Pinpoint the cell where the given text exists, returning its [X, Y] midpoint coordinate. 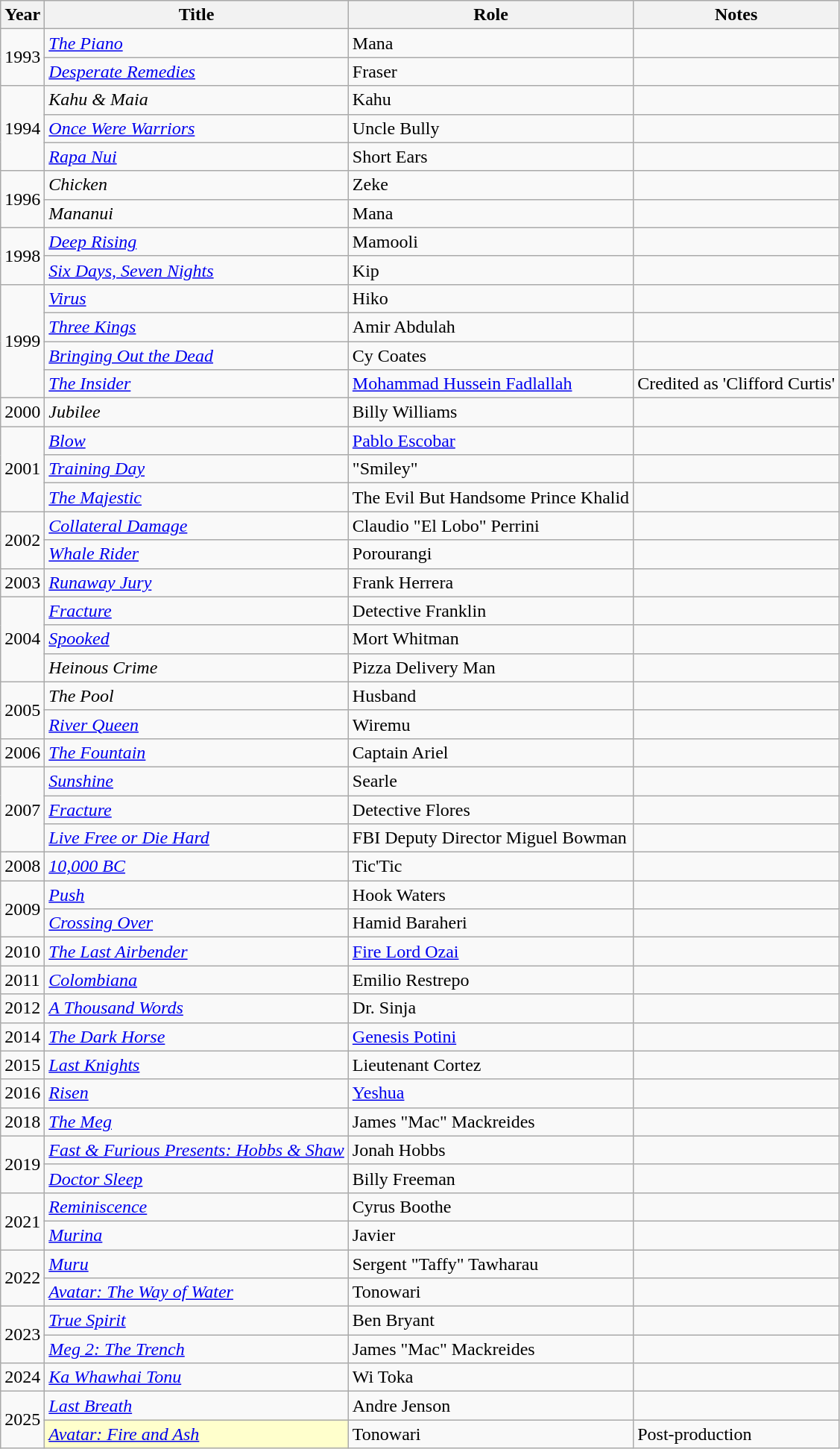
Yeshua [490, 1093]
Jubilee [197, 412]
Detective Franklin [490, 611]
2012 [22, 1008]
Ka Whawhai Tonu [197, 1377]
2005 [22, 710]
Whale Rider [197, 554]
Doctor Sleep [197, 1178]
Tic'Tic [490, 867]
Fraser [490, 72]
Once Were Warriors [197, 128]
Sergent "Taffy" Tawharau [490, 1264]
Searle [490, 781]
Last Knights [197, 1065]
Emilio Restrepo [490, 980]
2023 [22, 1335]
2006 [22, 752]
Six Days, Seven Nights [197, 270]
2025 [22, 1420]
Hamid Baraheri [490, 923]
Hiko [490, 298]
Murina [197, 1235]
Pablo Escobar [490, 441]
Lieutenant Cortez [490, 1065]
Hook Waters [490, 895]
Desperate Remedies [197, 72]
Amir Abdulah [490, 327]
Bringing Out the Dead [197, 356]
Runaway Jury [197, 582]
2014 [22, 1037]
2000 [22, 412]
Porourangi [490, 554]
Post-production [736, 1434]
Three Kings [197, 327]
2018 [22, 1122]
2024 [22, 1377]
Rapa Nui [197, 157]
The Majestic [197, 497]
Last Breath [197, 1406]
Husband [490, 696]
The Piano [197, 43]
Reminiscence [197, 1207]
1999 [22, 341]
Collateral Damage [197, 526]
FBI Deputy Director Miguel Bowman [490, 838]
1996 [22, 199]
Jonah Hobbs [490, 1150]
Dr. Sinja [490, 1008]
Captain Ariel [490, 752]
Frank Herrera [490, 582]
Push [197, 895]
Uncle Bully [490, 128]
Live Free or Die Hard [197, 838]
Kahu & Maia [197, 100]
Blow [197, 441]
2016 [22, 1093]
Fire Lord Ozai [490, 952]
Muru [197, 1264]
2001 [22, 469]
True Spirit [197, 1321]
Avatar: Fire and Ash [197, 1434]
Notes [736, 15]
2004 [22, 639]
Year [22, 15]
Mohammad Hussein Fadlallah [490, 384]
The Last Airbender [197, 952]
10,000 BC [197, 867]
Deep Rising [197, 242]
Wiremu [490, 724]
The Pool [197, 696]
Kahu [490, 100]
2007 [22, 809]
Credited as 'Clifford Curtis' [736, 384]
Crossing Over [197, 923]
Claudio "El Lobo" Perrini [490, 526]
Ben Bryant [490, 1321]
Spooked [197, 639]
Zeke [490, 185]
Role [490, 15]
The Evil But Handsome Prince Khalid [490, 497]
The Dark Horse [197, 1037]
Colombiana [197, 980]
Genesis Potini [490, 1037]
2003 [22, 582]
2022 [22, 1278]
1998 [22, 256]
2010 [22, 952]
Kip [490, 270]
"Smiley" [490, 469]
Sunshine [197, 781]
2002 [22, 540]
Mananui [197, 213]
Javier [490, 1235]
Heinous Crime [197, 667]
2015 [22, 1065]
Mort Whitman [490, 639]
Billy Williams [490, 412]
The Fountain [197, 752]
Virus [197, 298]
Training Day [197, 469]
2008 [22, 867]
A Thousand Words [197, 1008]
2011 [22, 980]
1993 [22, 57]
Fast & Furious Presents: Hobbs & Shaw [197, 1150]
2019 [22, 1164]
Short Ears [490, 157]
Risen [197, 1093]
Wi Toka [490, 1377]
River Queen [197, 724]
Cyrus Boothe [490, 1207]
Title [197, 15]
The Insider [197, 384]
Meg 2: The Trench [197, 1349]
Chicken [197, 185]
Andre Jenson [490, 1406]
2009 [22, 909]
Cy Coates [490, 356]
2021 [22, 1221]
Avatar: The Way of Water [197, 1292]
Mamooli [490, 242]
Detective Flores [490, 809]
Billy Freeman [490, 1178]
1994 [22, 128]
The Meg [197, 1122]
Pizza Delivery Man [490, 667]
